Extract the [x, y] coordinate from the center of the cell holding the provided text.  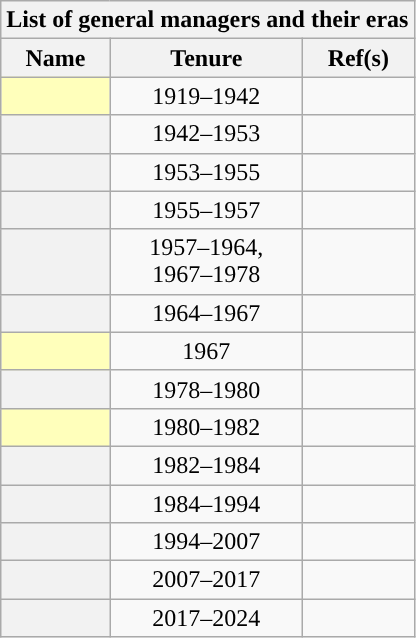
Name [56, 58]
Ref(s) [358, 58]
1919–1942 [206, 96]
Tenure [206, 58]
1978–1980 [206, 389]
1982–1984 [206, 465]
1953–1955 [206, 172]
1942–1953 [206, 134]
2007–2017 [206, 580]
List of general managers and their eras [208, 20]
1967 [206, 351]
1984–1994 [206, 503]
2017–2024 [206, 618]
1994–2007 [206, 542]
1957–1964,1967–1978 [206, 262]
1980–1982 [206, 427]
1964–1967 [206, 313]
1955–1957 [206, 210]
